Output the [x, y] coordinate of the center of the cell containing the given text.  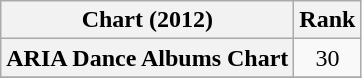
Chart (2012) [148, 20]
ARIA Dance Albums Chart [148, 58]
30 [328, 58]
Rank [328, 20]
